Pinpoint the cell where the given text exists, returning its (X, Y) midpoint coordinate. 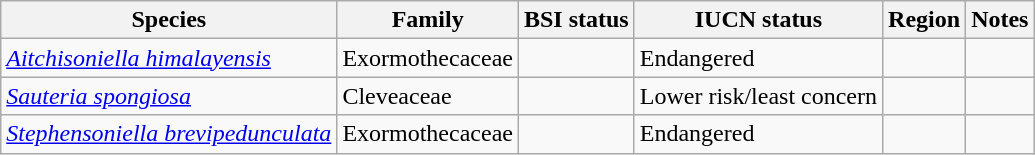
Region (924, 20)
Lower risk/least concern (758, 96)
Sauteria spongiosa (169, 96)
IUCN status (758, 20)
Cleveaceae (428, 96)
Aitchisoniella himalayensis (169, 58)
Notes (1000, 20)
Stephensoniella brevipedunculata (169, 134)
Species (169, 20)
Family (428, 20)
BSI status (576, 20)
